Return the [X, Y] coordinate for the center point of the cell that contains the specified text.  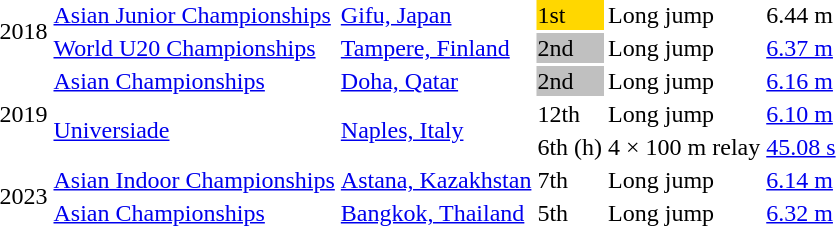
Doha, Qatar [436, 81]
Tampere, Finland [436, 48]
1st [570, 15]
Asian Junior Championships [194, 15]
Gifu, Japan [436, 15]
12th [570, 114]
Naples, Italy [436, 130]
Asian Championships [194, 81]
Universiade [194, 130]
World U20 Championships [194, 48]
7th [570, 180]
6th (h) [570, 147]
Asian Indoor Championships [194, 180]
Astana, Kazakhstan [436, 180]
4 × 100 m relay [684, 147]
